From the cell containing the given text, extract its center point as (x, y) coordinate. 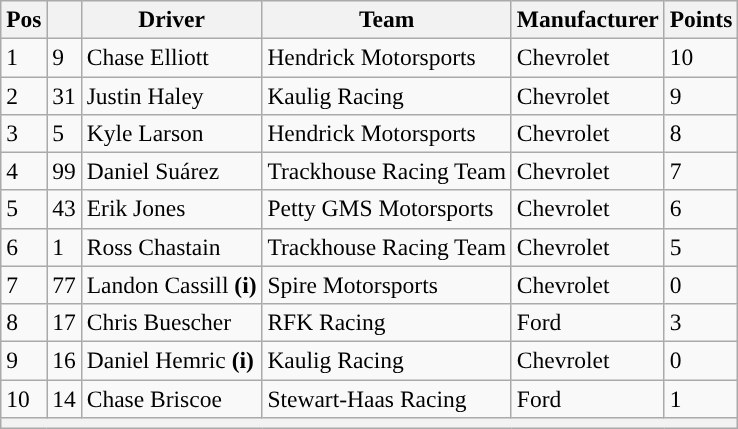
2 (24, 95)
Erik Jones (172, 209)
Chase Briscoe (172, 398)
16 (64, 360)
Points (701, 19)
99 (64, 171)
Chase Elliott (172, 57)
Daniel Hemric (i) (172, 360)
Ross Chastain (172, 247)
Driver (172, 19)
Landon Cassill (i) (172, 285)
Pos (24, 19)
14 (64, 398)
4 (24, 171)
Chris Buescher (172, 322)
77 (64, 285)
Justin Haley (172, 95)
Kyle Larson (172, 133)
Team (386, 19)
RFK Racing (386, 322)
Manufacturer (588, 19)
43 (64, 209)
31 (64, 95)
17 (64, 322)
Daniel Suárez (172, 171)
Spire Motorsports (386, 285)
Petty GMS Motorsports (386, 209)
Stewart-Haas Racing (386, 398)
